Find where the given text appears and provide that cell's center as (X, Y) coordinate. 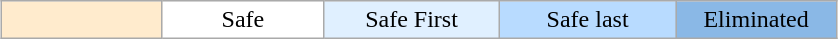
Safe First (411, 20)
Safe (242, 20)
Safe last (588, 20)
Eliminated (756, 20)
